Find where the given text appears and provide that cell's center as (X, Y) coordinate. 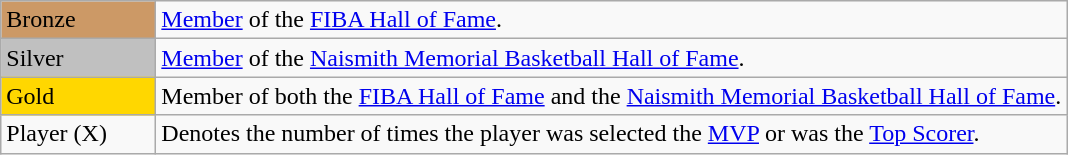
Gold (78, 96)
Bronze (78, 20)
Silver (78, 58)
Denotes the number of times the player was selected the MVP or was the Top Scorer. (612, 134)
Member of the FIBA Hall of Fame. (612, 20)
Member of the Naismith Memorial Basketball Hall of Fame. (612, 58)
Member of both the FIBA Hall of Fame and the Naismith Memorial Basketball Hall of Fame. (612, 96)
Player (X) (78, 134)
